Scan for the cell matching the given text and deliver its [X, Y] coordinate at center. 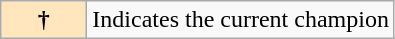
† [44, 20]
Indicates the current champion [241, 20]
